Extract the (X, Y) coordinate from the center of the cell holding the provided text.  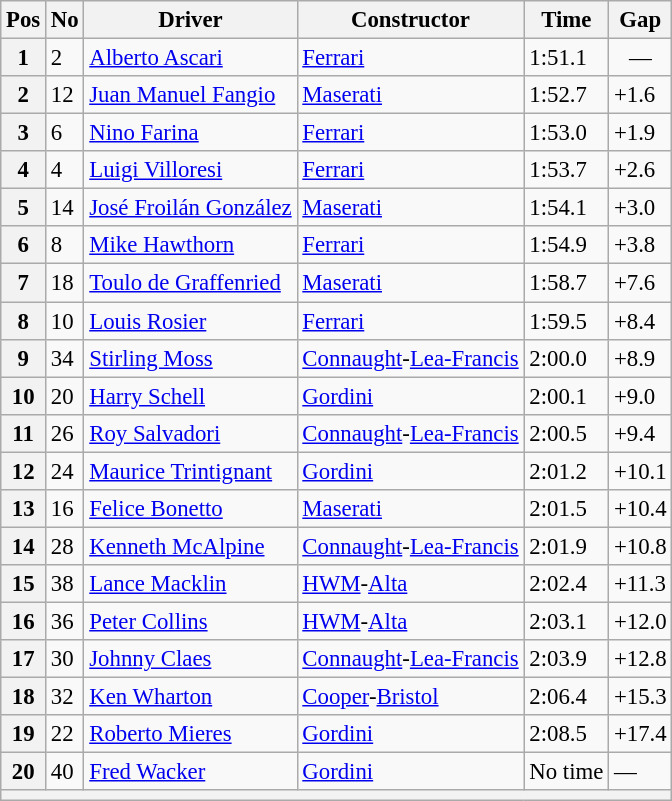
Louis Rosier (190, 321)
2:06.4 (566, 697)
Cooper-Bristol (410, 697)
1:54.1 (566, 208)
36 (65, 621)
Luigi Villoresi (190, 170)
3 (24, 133)
5 (24, 208)
2:03.9 (566, 659)
26 (65, 433)
+17.4 (640, 734)
13 (24, 509)
2:01.9 (566, 546)
22 (65, 734)
34 (65, 358)
28 (65, 546)
1:51.1 (566, 58)
Alberto Ascari (190, 58)
9 (24, 358)
+10.8 (640, 546)
Kenneth McAlpine (190, 546)
11 (24, 433)
+3.8 (640, 245)
Johnny Claes (190, 659)
+2.6 (640, 170)
1:53.7 (566, 170)
Roy Salvadori (190, 433)
1:58.7 (566, 283)
+12.8 (640, 659)
2:08.5 (566, 734)
Pos (24, 20)
Nino Farina (190, 133)
15 (24, 584)
2:00.1 (566, 396)
40 (65, 772)
No time (566, 772)
Felice Bonetto (190, 509)
2:03.1 (566, 621)
1:54.9 (566, 245)
1:53.0 (566, 133)
+9.4 (640, 433)
Juan Manuel Fangio (190, 95)
Toulo de Graffenried (190, 283)
32 (65, 697)
2:01.5 (566, 509)
José Froilán González (190, 208)
Fred Wacker (190, 772)
+12.0 (640, 621)
No (65, 20)
+11.3 (640, 584)
Gap (640, 20)
+1.6 (640, 95)
Mike Hawthorn (190, 245)
+9.0 (640, 396)
2:00.0 (566, 358)
2:00.5 (566, 433)
24 (65, 471)
Roberto Mieres (190, 734)
19 (24, 734)
30 (65, 659)
+15.3 (640, 697)
7 (24, 283)
+8.4 (640, 321)
1:59.5 (566, 321)
Peter Collins (190, 621)
2:02.4 (566, 584)
+10.1 (640, 471)
Time (566, 20)
Stirling Moss (190, 358)
38 (65, 584)
Maurice Trintignant (190, 471)
+7.6 (640, 283)
Driver (190, 20)
Lance Macklin (190, 584)
+8.9 (640, 358)
+3.0 (640, 208)
+1.9 (640, 133)
Constructor (410, 20)
17 (24, 659)
Harry Schell (190, 396)
1:52.7 (566, 95)
Ken Wharton (190, 697)
2:01.2 (566, 471)
1 (24, 58)
+10.4 (640, 509)
